Provide the [X, Y] coordinate of the cell's center where the given text is located.  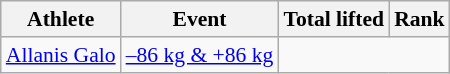
–86 kg & +86 kg [200, 55]
Event [200, 19]
Allanis Galo [61, 55]
Athlete [61, 19]
Rank [420, 19]
Total lifted [334, 19]
